Detect which cell encompasses the target text, then output its [X, Y] center coordinate. 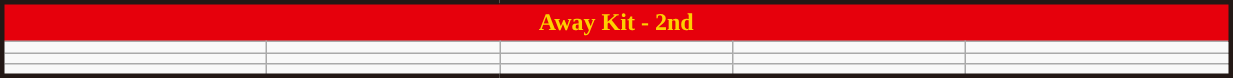
Away Kit - 2nd [616, 22]
